Search for the cell housing the specified text and yield its [X, Y] center coordinate. 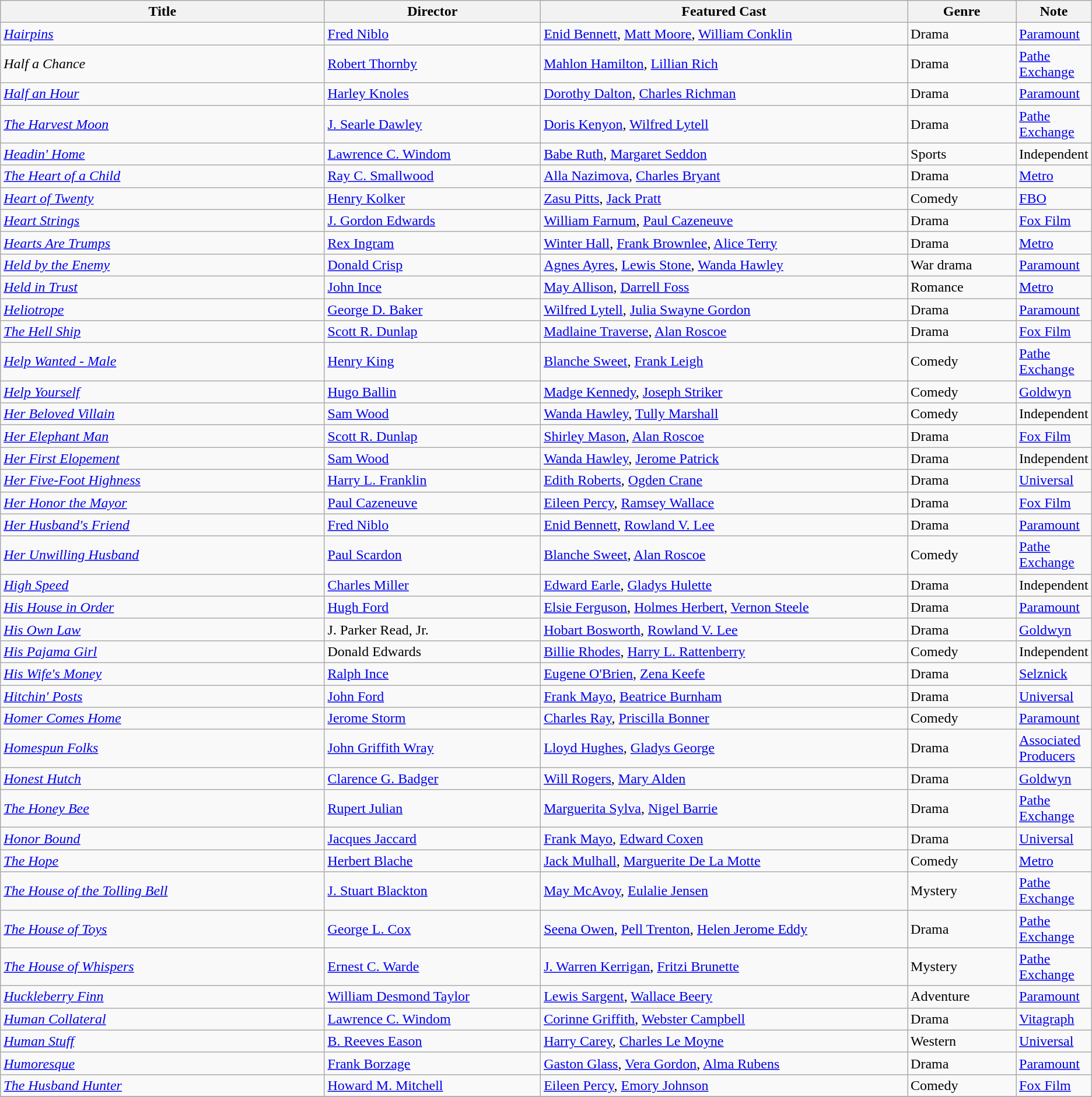
John Ford [433, 696]
Rupert Julian [433, 808]
The Husband Hunter [162, 1085]
Featured Cast [724, 12]
His Wife's Money [162, 674]
Eileen Percy, Ramsey Wallace [724, 503]
Her First Elopement [162, 458]
Help Yourself [162, 392]
Ralph Ince [433, 674]
Gaston Glass, Vera Gordon, Alma Rubens [724, 1063]
Doris Kenyon, Wilfred Lytell [724, 124]
Frank Mayo, Edward Coxen [724, 839]
William Desmond Taylor [433, 997]
His Own Law [162, 629]
Adventure [962, 997]
Robert Thornby [433, 64]
Henry King [433, 362]
Hearts Are Trumps [162, 243]
The Harvest Moon [162, 124]
Jack Mulhall, Marguerite De La Motte [724, 861]
J. Searle Dawley [433, 124]
Blanche Sweet, Frank Leigh [724, 362]
Frank Borzage [433, 1063]
Jacques Jaccard [433, 839]
Heart of Twenty [162, 198]
Wanda Hawley, Jerome Patrick [724, 458]
Paul Scardon [433, 555]
Seena Owen, Pell Trenton, Helen Jerome Eddy [724, 928]
Hairpins [162, 34]
Charles Ray, Priscilla Bonner [724, 719]
Enid Bennett, Rowland V. Lee [724, 525]
Harley Knoles [433, 94]
Homer Comes Home [162, 719]
Harry Carey, Charles Le Moyne [724, 1041]
Mahlon Hamilton, Lillian Rich [724, 64]
Clarence G. Badger [433, 779]
Homespun Folks [162, 749]
Title [162, 12]
FBO [1054, 198]
Help Wanted - Male [162, 362]
Agnes Ayres, Lewis Stone, Wanda Hawley [724, 265]
J. Warren Kerrigan, Fritzi Brunette [724, 967]
Her Honor the Mayor [162, 503]
J. Parker Read, Jr. [433, 629]
Half an Hour [162, 94]
Her Beloved Villain [162, 414]
Donald Crisp [433, 265]
Elsie Ferguson, Holmes Herbert, Vernon Steele [724, 607]
High Speed [162, 585]
B. Reeves Eason [433, 1041]
The House of Toys [162, 928]
Rex Ingram [433, 243]
Her Unwilling Husband [162, 555]
His House in Order [162, 607]
War drama [962, 265]
Humoresque [162, 1063]
Will Rogers, Mary Alden [724, 779]
Hitchin' Posts [162, 696]
Sports [962, 154]
Associated Producers [1054, 749]
Paul Cazeneuve [433, 503]
Dorothy Dalton, Charles Richman [724, 94]
Honest Hutch [162, 779]
May McAvoy, Eulalie Jensen [724, 891]
May Allison, Darrell Foss [724, 287]
J. Stuart Blackton [433, 891]
Hugo Ballin [433, 392]
Corinne Griffith, Webster Campbell [724, 1019]
Edith Roberts, Ogden Crane [724, 481]
Heart Strings [162, 220]
The House of Whispers [162, 967]
Enid Bennett, Matt Moore, William Conklin [724, 34]
John Griffith Wray [433, 749]
Her Five-Foot Highness [162, 481]
George L. Cox [433, 928]
Charles Miller [433, 585]
Eugene O'Brien, Zena Keefe [724, 674]
Zasu Pitts, Jack Pratt [724, 198]
Lloyd Hughes, Gladys George [724, 749]
Henry Kolker [433, 198]
Madlaine Traverse, Alan Roscoe [724, 332]
Howard M. Mitchell [433, 1085]
Marguerita Sylva, Nigel Barrie [724, 808]
Ray C. Smallwood [433, 176]
Donald Edwards [433, 651]
Hugh Ford [433, 607]
Harry L. Franklin [433, 481]
Her Husband's Friend [162, 525]
Western [962, 1041]
Human Collateral [162, 1019]
Frank Mayo, Beatrice Burnham [724, 696]
Blanche Sweet, Alan Roscoe [724, 555]
George D. Baker [433, 310]
His Pajama Girl [162, 651]
The Heart of a Child [162, 176]
The Hell Ship [162, 332]
Half a Chance [162, 64]
Herbert Blache [433, 861]
The Honey Bee [162, 808]
The Hope [162, 861]
Shirley Mason, Alan Roscoe [724, 436]
Honor Bound [162, 839]
Human Stuff [162, 1041]
Wanda Hawley, Tully Marshall [724, 414]
Winter Hall, Frank Brownlee, Alice Terry [724, 243]
Babe Ruth, Margaret Seddon [724, 154]
Wilfred Lytell, Julia Swayne Gordon [724, 310]
John Ince [433, 287]
Lewis Sargent, Wallace Beery [724, 997]
Director [433, 12]
Genre [962, 12]
Madge Kennedy, Joseph Striker [724, 392]
Jerome Storm [433, 719]
Huckleberry Finn [162, 997]
Ernest C. Warde [433, 967]
Vitagraph [1054, 1019]
Edward Earle, Gladys Hulette [724, 585]
Her Elephant Man [162, 436]
Heliotrope [162, 310]
Headin' Home [162, 154]
Note [1054, 12]
Held in Trust [162, 287]
Eileen Percy, Emory Johnson [724, 1085]
Held by the Enemy [162, 265]
Hobart Bosworth, Rowland V. Lee [724, 629]
J. Gordon Edwards [433, 220]
Alla Nazimova, Charles Bryant [724, 176]
William Farnum, Paul Cazeneuve [724, 220]
Billie Rhodes, Harry L. Rattenberry [724, 651]
The House of the Tolling Bell [162, 891]
Romance [962, 287]
Selznick [1054, 674]
